Capture the cell that displays the provided text and extract its (X, Y) central coordinate. 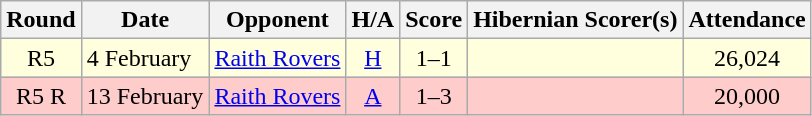
Attendance (747, 20)
Date (145, 20)
H/A (373, 20)
Hibernian Scorer(s) (576, 20)
A (373, 96)
4 February (145, 58)
Score (434, 20)
20,000 (747, 96)
Opponent (278, 20)
1–3 (434, 96)
R5 R (41, 96)
H (373, 58)
1–1 (434, 58)
R5 (41, 58)
Round (41, 20)
26,024 (747, 58)
13 February (145, 96)
